Return the [x, y] coordinate for the center point of the cell that contains the specified text.  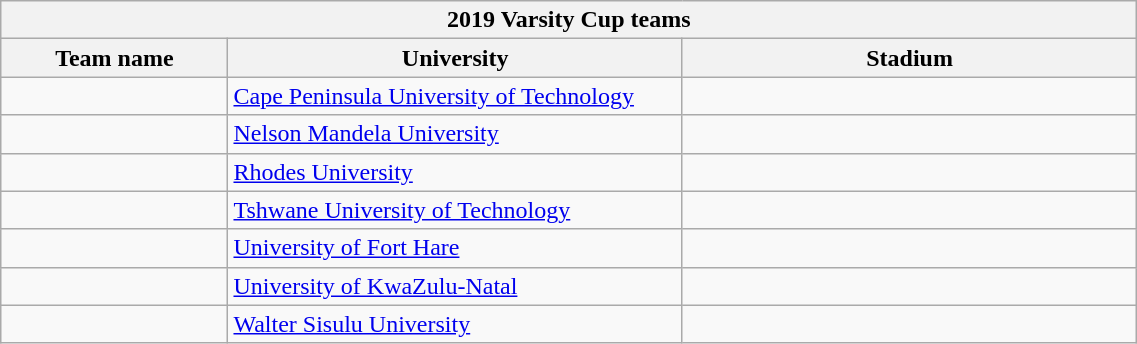
Walter Sisulu University [455, 324]
Stadium [909, 58]
Nelson Mandela University [455, 134]
Team name [114, 58]
Cape Peninsula University of Technology [455, 96]
University of Fort Hare [455, 248]
2019 Varsity Cup teams [569, 20]
University of KwaZulu-Natal [455, 286]
Rhodes University [455, 172]
Tshwane University of Technology [455, 210]
University [455, 58]
